Identify which cell holds the provided text, then report its [x, y] central coordinate. 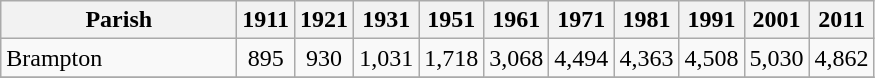
1971 [582, 20]
895 [266, 58]
1991 [712, 20]
1,718 [452, 58]
1,031 [386, 58]
2011 [842, 20]
1951 [452, 20]
Parish [119, 20]
3,068 [516, 58]
4,508 [712, 58]
4,363 [646, 58]
1931 [386, 20]
1961 [516, 20]
4,862 [842, 58]
4,494 [582, 58]
1911 [266, 20]
5,030 [776, 58]
930 [324, 58]
2001 [776, 20]
1921 [324, 20]
1981 [646, 20]
Brampton [119, 58]
